From the cell containing the given text, extract its center point as [x, y] coordinate. 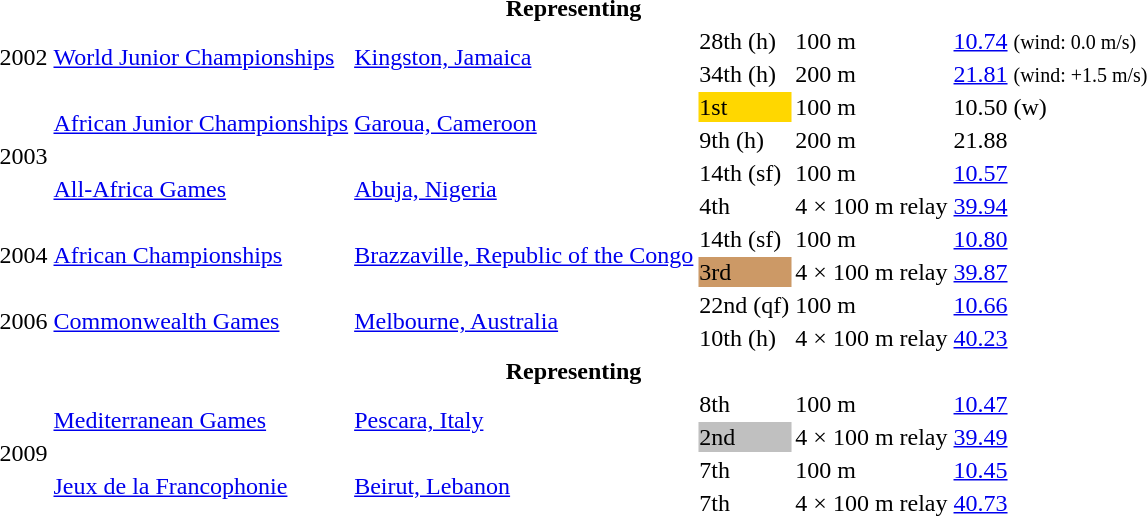
2nd [744, 437]
34th (h) [744, 74]
Mediterranean Games [201, 420]
4th [744, 206]
World Junior Championships [201, 58]
Kingston, Jamaica [524, 58]
Abuja, Nigeria [524, 190]
22nd (qf) [744, 305]
Melbourne, Australia [524, 322]
Brazzaville, Republic of the Congo [524, 256]
8th [744, 404]
10th (h) [744, 338]
All-Africa Games [201, 190]
7th [744, 470]
28th (h) [744, 41]
Commonwealth Games [201, 322]
9th (h) [744, 140]
1st [744, 107]
Garoua, Cameroon [524, 124]
3rd [744, 272]
Pescara, Italy [524, 420]
African Junior Championships [201, 124]
African Championships [201, 256]
